For the text-containing cell, return its midpoint in [x, y] coordinate format. 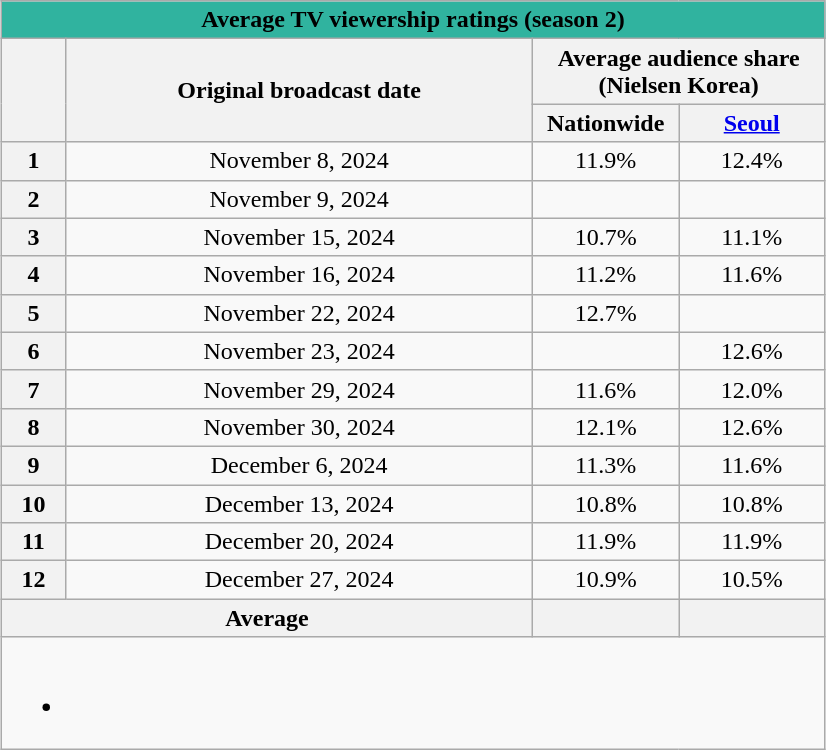
12 [33, 580]
Seoul [752, 123]
12.0% [752, 389]
6 [33, 351]
9 [33, 465]
12.1% [606, 427]
10 [33, 503]
December 27, 2024 [300, 580]
11.2% [606, 275]
Average audience share(Nielsen Korea) [679, 72]
8 [33, 427]
12.4% [752, 161]
November 8, 2024 [300, 161]
November 9, 2024 [300, 199]
3 [33, 237]
December 13, 2024 [300, 503]
11.3% [606, 465]
11.1% [752, 237]
10.5% [752, 580]
November 15, 2024 [300, 237]
Average [266, 618]
10.7% [606, 237]
December 6, 2024 [300, 465]
5 [33, 313]
Average TV viewership ratings (season 2) [413, 20]
December 20, 2024 [300, 542]
November 29, 2024 [300, 389]
November 22, 2024 [300, 313]
11 [33, 542]
12.7% [606, 313]
Original broadcast date [300, 90]
November 16, 2024 [300, 275]
November 23, 2024 [300, 351]
4 [33, 275]
Nationwide [606, 123]
1 [33, 161]
2 [33, 199]
10.9% [606, 580]
7 [33, 389]
November 30, 2024 [300, 427]
